Detect which cell encompasses the target text, then output its [x, y] center coordinate. 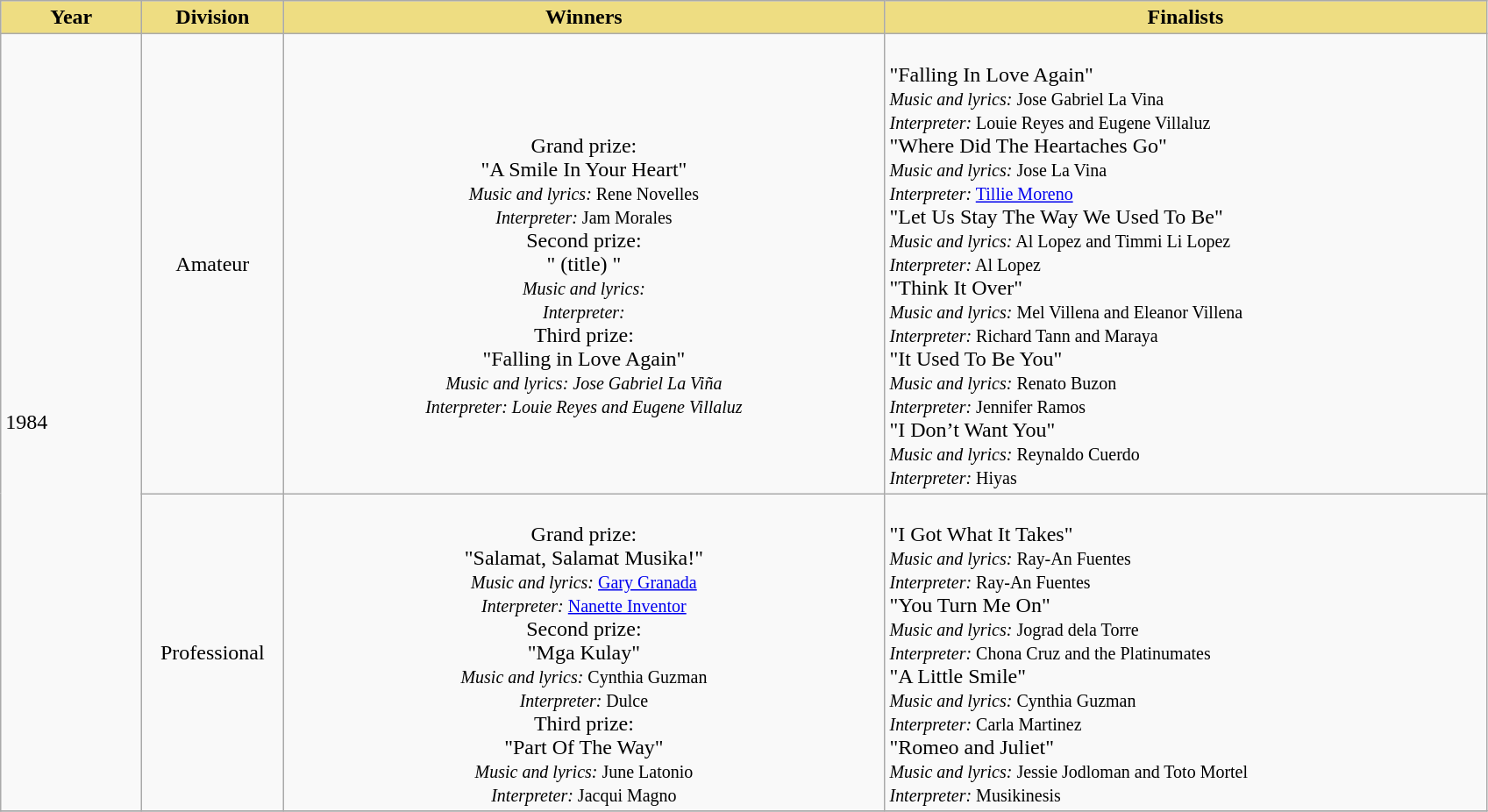
Amateur [212, 264]
1984 [72, 423]
Year [72, 18]
Professional [212, 652]
Winners [584, 18]
Finalists [1185, 18]
Division [212, 18]
